Locate the cell with the specified text and output its (x, y) center coordinate. 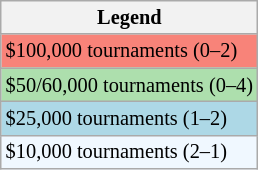
$50/60,000 tournaments (0–4) (130, 85)
$10,000 tournaments (2–1) (130, 152)
$100,000 tournaments (0–2) (130, 51)
Legend (130, 17)
$25,000 tournaments (1–2) (130, 118)
